Capture the cell that displays the provided text and extract its (x, y) central coordinate. 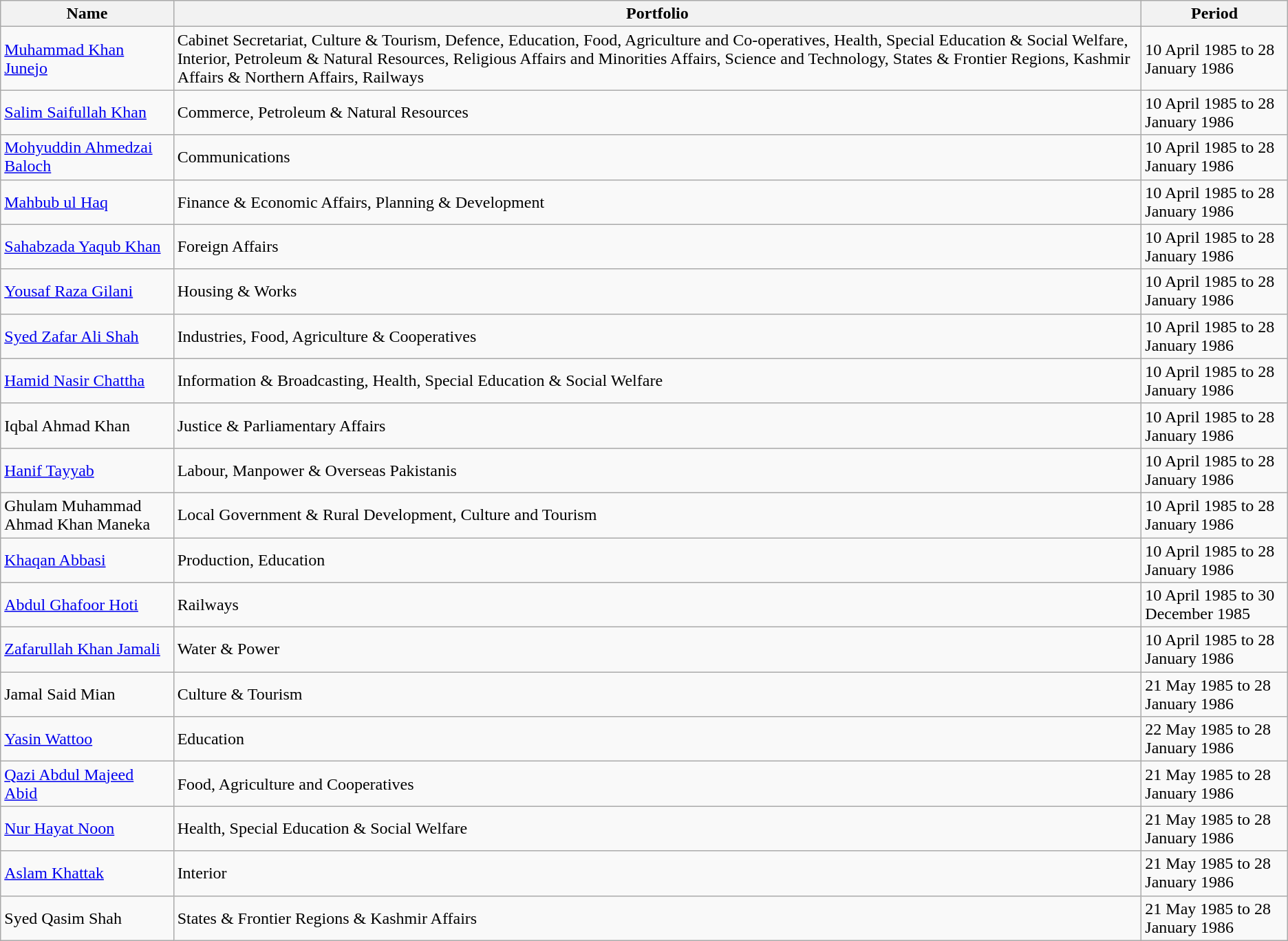
Syed Qasim Shah (87, 918)
Yasin Wattoo (87, 739)
States & Frontier Regions & Kashmir Affairs (658, 918)
Abdul Ghafoor Hoti (87, 605)
Syed Zafar Ali Shah (87, 336)
Salim Saifullah Khan (87, 113)
22 May 1985 to 28 January 1986 (1214, 739)
Yousaf Raza Gilani (87, 292)
Communications (658, 157)
Hanif Tayyab (87, 470)
Information & Broadcasting, Health, Special Education & Social Welfare (658, 381)
10 April 1985 to 30 December 1985 (1214, 605)
Zafarullah Khan Jamali (87, 649)
Railways (658, 605)
Period (1214, 14)
Ghulam Muhammad Ahmad Khan Maneka (87, 515)
Portfolio (658, 14)
Justice & Parliamentary Affairs (658, 425)
Sahabzada Yaqub Khan (87, 246)
Iqbal Ahmad Khan (87, 425)
Labour, Manpower & Overseas Pakistanis (658, 470)
Education (658, 739)
Production, Education (658, 560)
Hamid Nasir Chattha (87, 381)
Food, Agriculture and Cooperatives (658, 784)
Jamal Said Mian (87, 695)
Khaqan Abbasi (87, 560)
Mahbub ul Haq (87, 202)
Mohyuddin Ahmedzai Baloch (87, 157)
Qazi Abdul Majeed Abid (87, 784)
Finance & Economic Affairs, Planning & Development (658, 202)
Housing & Works (658, 292)
Foreign Affairs (658, 246)
Culture & Tourism (658, 695)
Local Government & Rural Development, Culture and Tourism (658, 515)
Industries, Food, Agriculture & Cooperatives (658, 336)
Water & Power (658, 649)
Interior (658, 874)
Commerce, Petroleum & Natural Resources (658, 113)
Name (87, 14)
Muhammad Khan Junejo (87, 58)
Health, Special Education & Social Welfare (658, 828)
Aslam Khattak (87, 874)
Nur Hayat Noon (87, 828)
